From the cell containing the given text, extract its center point as (X, Y) coordinate. 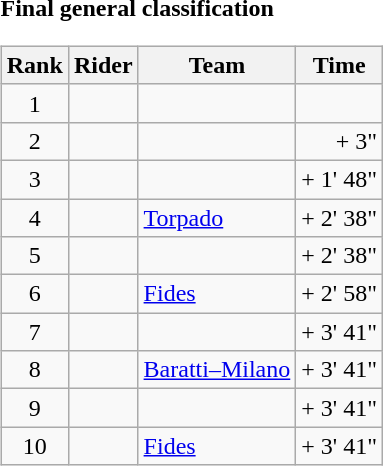
6 (34, 294)
9 (34, 408)
Team (217, 65)
Time (340, 65)
Baratti–Milano (217, 370)
4 (34, 217)
5 (34, 256)
1 (34, 103)
Rider (103, 65)
7 (34, 332)
3 (34, 179)
8 (34, 370)
+ 1' 48" (340, 179)
Rank (34, 65)
+ 2' 58" (340, 294)
+ 3" (340, 141)
Torpado (217, 217)
10 (34, 446)
2 (34, 141)
